Output the [x, y] coordinate of the center of the cell containing the given text.  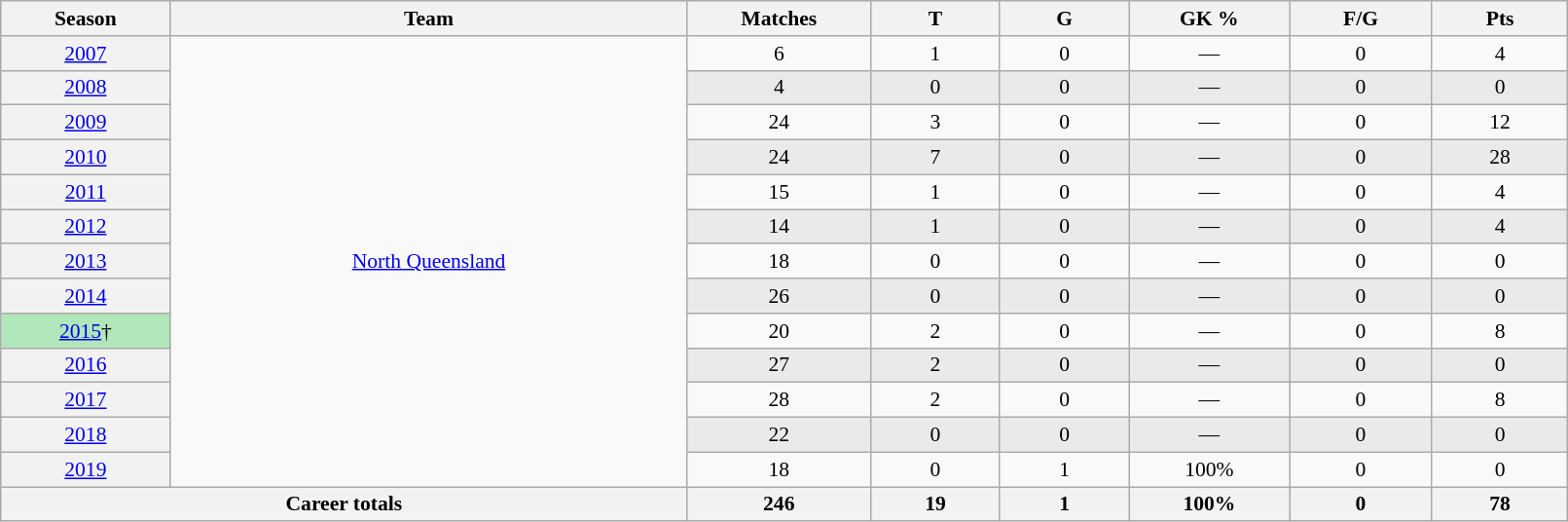
2010 [86, 158]
2018 [86, 435]
6 [779, 54]
2016 [86, 365]
Team [428, 19]
2011 [86, 192]
F/G [1361, 19]
15 [779, 192]
2013 [86, 262]
26 [779, 296]
22 [779, 435]
2009 [86, 123]
Matches [779, 19]
Career totals [345, 504]
78 [1500, 504]
12 [1500, 123]
19 [936, 504]
2015† [86, 331]
3 [936, 123]
20 [779, 331]
14 [779, 227]
North Queensland [428, 261]
GK % [1209, 19]
7 [936, 158]
2017 [86, 400]
2012 [86, 227]
246 [779, 504]
2019 [86, 469]
27 [779, 365]
2008 [86, 88]
2007 [86, 54]
G [1065, 19]
Pts [1500, 19]
2014 [86, 296]
Season [86, 19]
T [936, 19]
